Pinpoint the cell where the given text exists, returning its [X, Y] midpoint coordinate. 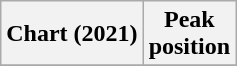
Chart (2021) [72, 34]
Peakposition [189, 34]
